Return the (x, y) coordinate for the center point of the cell that contains the specified text.  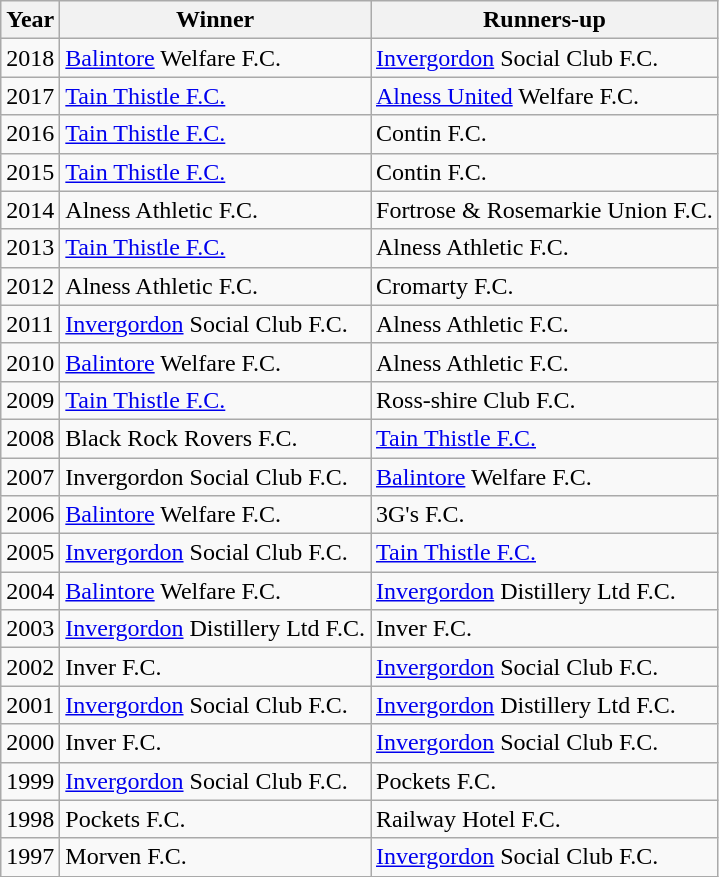
Winner (216, 20)
2012 (30, 286)
Fortrose & Rosemarkie Union F.C. (544, 210)
Runners-up (544, 20)
2000 (30, 743)
1999 (30, 781)
2014 (30, 210)
2005 (30, 553)
2004 (30, 591)
2017 (30, 96)
Morven F.C. (216, 857)
2009 (30, 400)
2003 (30, 629)
2013 (30, 248)
Alness United Welfare F.C. (544, 96)
Cromarty F.C. (544, 286)
2018 (30, 58)
2002 (30, 667)
2016 (30, 134)
Black Rock Rovers F.C. (216, 438)
Year (30, 20)
2011 (30, 324)
Ross-shire Club F.C. (544, 400)
2007 (30, 477)
Railway Hotel F.C. (544, 819)
1998 (30, 819)
2010 (30, 362)
3G's F.C. (544, 515)
1997 (30, 857)
2001 (30, 705)
2006 (30, 515)
2008 (30, 438)
2015 (30, 172)
